Extract the (X, Y) coordinate from the center of the cell holding the provided text.  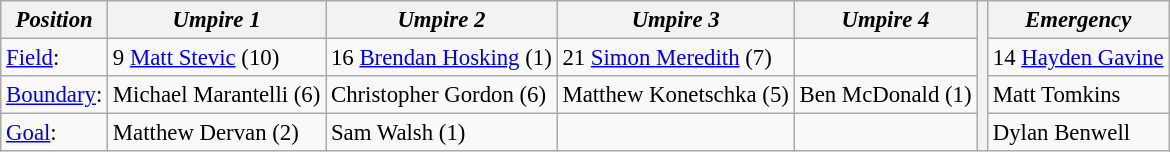
Boundary: (54, 95)
14 Hayden Gavine (1078, 58)
9 Matt Stevic (10) (217, 58)
Dylan Benwell (1078, 133)
21 Simon Meredith (7) (676, 58)
Matt Tomkins (1078, 95)
Christopher Gordon (6) (442, 95)
Position (54, 20)
Michael Marantelli (6) (217, 95)
16 Brendan Hosking (1) (442, 58)
Emergency (1078, 20)
Umpire 1 (217, 20)
Umpire 2 (442, 20)
Matthew Konetschka (5) (676, 95)
Goal: (54, 133)
Field: (54, 58)
Sam Walsh (1) (442, 133)
Ben McDonald (1) (886, 95)
Matthew Dervan (2) (217, 133)
Umpire 3 (676, 20)
Umpire 4 (886, 20)
